Scan for the cell matching the given text and deliver its [X, Y] coordinate at center. 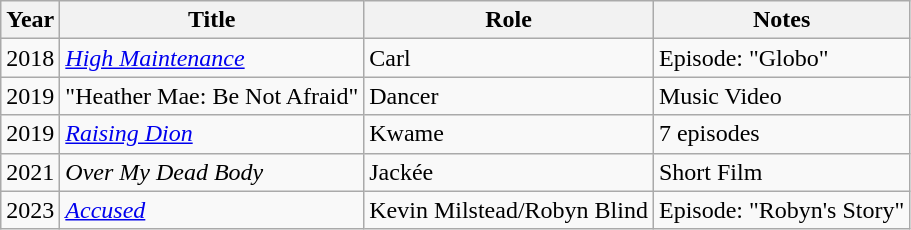
"Heather Mae: Be Not Afraid" [212, 96]
2023 [30, 210]
Year [30, 20]
Short Film [781, 172]
Over My Dead Body [212, 172]
Notes [781, 20]
2021 [30, 172]
2018 [30, 58]
Kwame [509, 134]
Dancer [509, 96]
Title [212, 20]
Accused [212, 210]
Episode: "Globo" [781, 58]
High Maintenance [212, 58]
Episode: "Robyn's Story" [781, 210]
Music Video [781, 96]
Carl [509, 58]
Raising Dion [212, 134]
Role [509, 20]
Kevin Milstead/Robyn Blind [509, 210]
7 episodes [781, 134]
Jackée [509, 172]
